Determine the [x, y] coordinate at the center of the cell enclosing the given text.  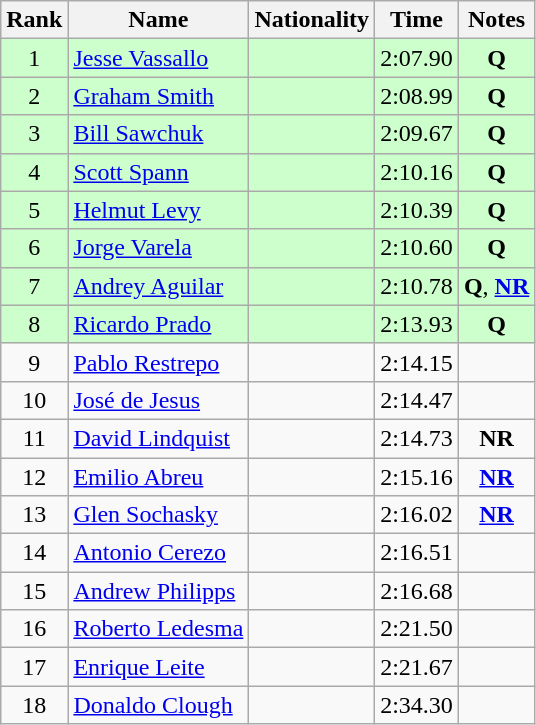
Q, NR [496, 286]
5 [34, 210]
2 [34, 96]
David Lindquist [158, 438]
Andrew Philipps [158, 591]
2:10.60 [417, 248]
Roberto Ledesma [158, 629]
12 [34, 477]
2:08.99 [417, 96]
2:07.90 [417, 58]
4 [34, 172]
17 [34, 667]
Time [417, 20]
1 [34, 58]
14 [34, 553]
15 [34, 591]
Rank [34, 20]
Donaldo Clough [158, 705]
7 [34, 286]
10 [34, 400]
13 [34, 515]
Bill Sawchuk [158, 134]
José de Jesus [158, 400]
Jesse Vassallo [158, 58]
2:21.50 [417, 629]
2:09.67 [417, 134]
Name [158, 20]
Enrique Leite [158, 667]
6 [34, 248]
2:14.15 [417, 362]
2:16.51 [417, 553]
Notes [496, 20]
2:10.16 [417, 172]
2:13.93 [417, 324]
8 [34, 324]
Graham Smith [158, 96]
2:16.02 [417, 515]
Helmut Levy [158, 210]
Emilio Abreu [158, 477]
11 [34, 438]
2:21.67 [417, 667]
16 [34, 629]
Nationality [312, 20]
9 [34, 362]
Jorge Varela [158, 248]
2:16.68 [417, 591]
2:34.30 [417, 705]
2:10.78 [417, 286]
Glen Sochasky [158, 515]
Antonio Cerezo [158, 553]
18 [34, 705]
Scott Spann [158, 172]
2:14.73 [417, 438]
2:15.16 [417, 477]
2:14.47 [417, 400]
Andrey Aguilar [158, 286]
3 [34, 134]
Pablo Restrepo [158, 362]
Ricardo Prado [158, 324]
2:10.39 [417, 210]
